Scan for the cell matching the given text and deliver its (X, Y) coordinate at center. 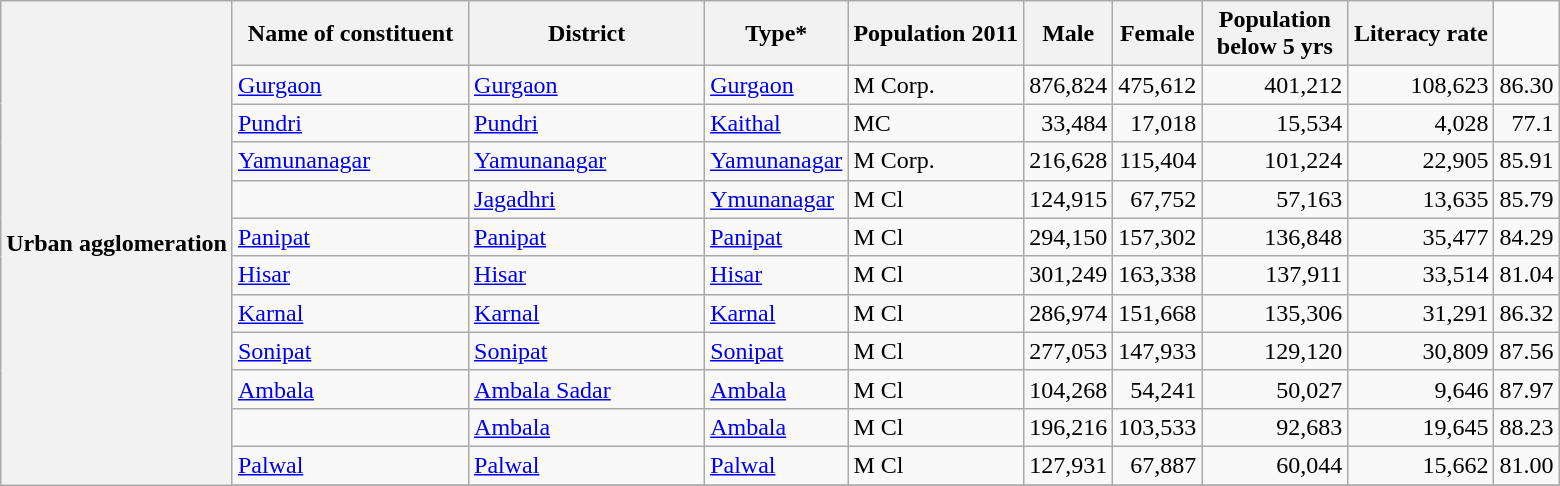
475,612 (1158, 85)
137,911 (1275, 275)
157,302 (1158, 237)
15,534 (1275, 123)
86.32 (1526, 313)
85.91 (1526, 161)
54,241 (1158, 389)
104,268 (1068, 389)
86.30 (1526, 85)
60,044 (1275, 465)
Population 2011 (936, 34)
88.23 (1526, 427)
17,018 (1158, 123)
33,514 (1421, 275)
50,027 (1275, 389)
35,477 (1421, 237)
196,216 (1068, 427)
294,150 (1068, 237)
108,623 (1421, 85)
15,662 (1421, 465)
Jagadhri (587, 199)
81.00 (1526, 465)
9,646 (1421, 389)
Name of constituent (350, 34)
124,915 (1068, 199)
876,824 (1068, 85)
286,974 (1068, 313)
81.04 (1526, 275)
MC (936, 123)
301,249 (1068, 275)
District (587, 34)
216,628 (1068, 161)
57,163 (1275, 199)
87.56 (1526, 351)
101,224 (1275, 161)
Ambala Sadar (587, 389)
13,635 (1421, 199)
31,291 (1421, 313)
Urban agglomeration (117, 243)
67,887 (1158, 465)
103,533 (1158, 427)
33,484 (1068, 123)
67,752 (1158, 199)
151,668 (1158, 313)
163,338 (1158, 275)
22,905 (1421, 161)
84.29 (1526, 237)
30,809 (1421, 351)
19,645 (1421, 427)
4,028 (1421, 123)
Kaithal (776, 123)
Ymunanagar (776, 199)
77.1 (1526, 123)
Female (1158, 34)
85.79 (1526, 199)
277,053 (1068, 351)
401,212 (1275, 85)
127,931 (1068, 465)
115,404 (1158, 161)
Male (1068, 34)
Literacy rate (1421, 34)
92,683 (1275, 427)
Population below 5 yrs (1275, 34)
87.97 (1526, 389)
147,933 (1158, 351)
136,848 (1275, 237)
135,306 (1275, 313)
129,120 (1275, 351)
Type* (776, 34)
